Identify which cell holds the provided text, then report its (X, Y) central coordinate. 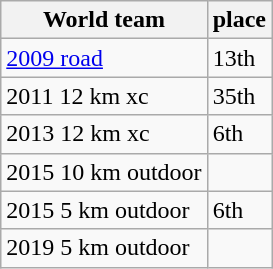
13th (239, 58)
2015 5 km outdoor (104, 210)
2011 12 km xc (104, 96)
2019 5 km outdoor (104, 248)
2015 10 km outdoor (104, 172)
2013 12 km xc (104, 134)
place (239, 20)
2009 road (104, 58)
35th (239, 96)
World team (104, 20)
